Detect which cell encompasses the target text, then output its (x, y) center coordinate. 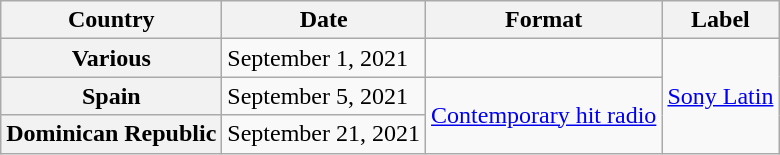
September 1, 2021 (324, 58)
Country (112, 20)
September 5, 2021 (324, 96)
Format (544, 20)
Sony Latin (720, 96)
Various (112, 58)
Label (720, 20)
Dominican Republic (112, 134)
Contemporary hit radio (544, 115)
Spain (112, 96)
Date (324, 20)
September 21, 2021 (324, 134)
